Pinpoint the cell where the given text exists, returning its (x, y) midpoint coordinate. 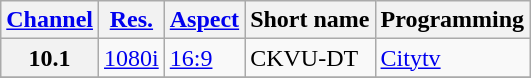
Citytv (452, 58)
Short name (310, 20)
10.1 (50, 58)
1080i (132, 58)
16:9 (204, 58)
Aspect (204, 20)
CKVU-DT (310, 58)
Channel (50, 20)
Programming (452, 20)
Res. (132, 20)
